Return [X, Y] of the center of cell containing provided text 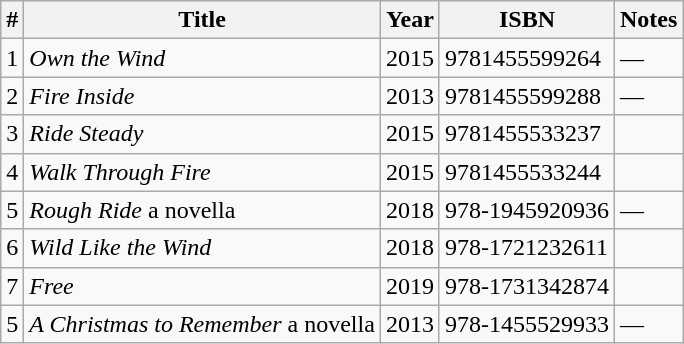
Fire Inside [202, 96]
978-1455529933 [526, 324]
Year [410, 20]
1 [12, 58]
# [12, 20]
3 [12, 134]
6 [12, 248]
Wild Like the Wind [202, 248]
2 [12, 96]
Free [202, 286]
9781455533237 [526, 134]
ISBN [526, 20]
Notes [649, 20]
9781455599264 [526, 58]
978-1945920936 [526, 210]
Walk Through Fire [202, 172]
Rough Ride a novella [202, 210]
9781455533244 [526, 172]
2019 [410, 286]
7 [12, 286]
Title [202, 20]
Own the Wind [202, 58]
9781455599288 [526, 96]
Ride Steady [202, 134]
A Christmas to Remember a novella [202, 324]
978-1731342874 [526, 286]
978-1721232611 [526, 248]
4 [12, 172]
